Capture the cell that displays the provided text and extract its [X, Y] central coordinate. 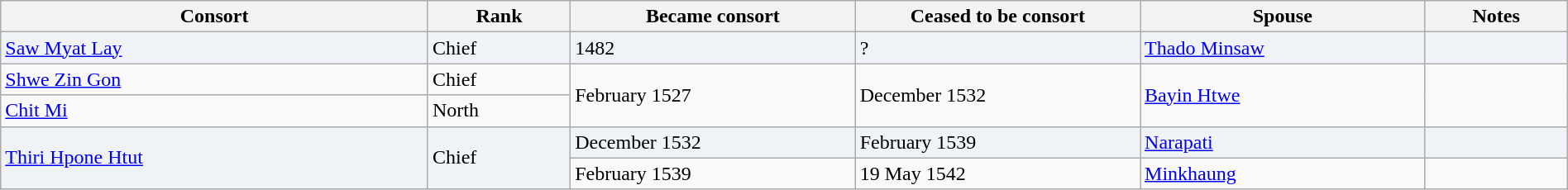
Became consort [713, 17]
Bayin Htwe [1283, 95]
Thado Minsaw [1283, 48]
Chit Mi [215, 111]
Rank [499, 17]
Consort [215, 17]
? [997, 48]
Saw Myat Lay [215, 48]
Narapati [1283, 142]
Ceased to be consort [997, 17]
Shwe Zin Gon [215, 79]
North [499, 111]
Minkhaung [1283, 173]
Thiri Hpone Htut [215, 158]
Notes [1496, 17]
19 May 1542 [997, 173]
1482 [713, 48]
Spouse [1283, 17]
February 1527 [713, 95]
